Find where the given text appears and provide that cell's center as (x, y) coordinate. 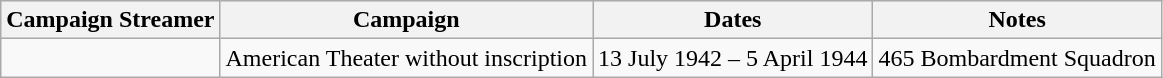
Campaign Streamer (110, 20)
American Theater without inscription (406, 58)
Campaign (406, 20)
Notes (1017, 20)
Dates (733, 20)
13 July 1942 – 5 April 1944 (733, 58)
465 Bombardment Squadron (1017, 58)
